From the cell containing the given text, extract its center point as [X, Y] coordinate. 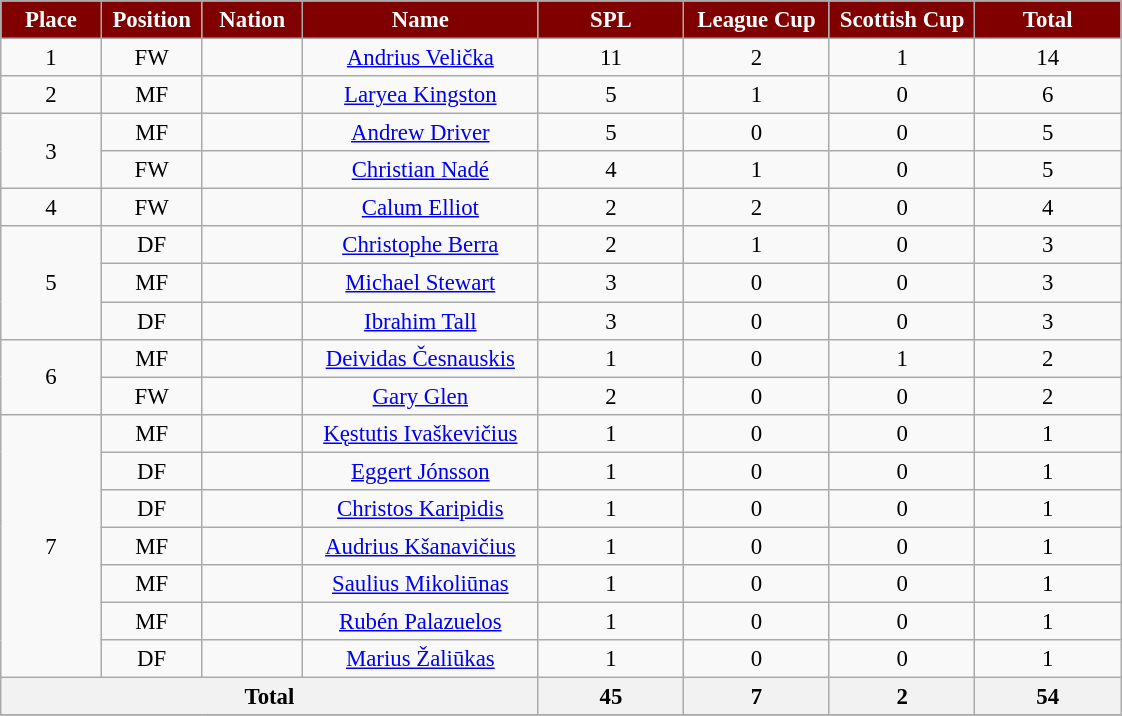
Marius Žaliūkas [421, 659]
14 [1048, 58]
Position [152, 20]
Christian Nadé [421, 170]
Audrius Kšanavičius [421, 546]
Rubén Palazuelos [421, 621]
Michael Stewart [421, 283]
Place [52, 20]
Scottish Cup [902, 20]
SPL [611, 20]
League Cup [757, 20]
Andrius Velička [421, 58]
Name [421, 20]
Kęstutis Ivaškevičius [421, 433]
Laryea Kingston [421, 95]
Gary Glen [421, 396]
Christos Karipidis [421, 509]
Andrew Driver [421, 133]
Ibrahim Tall [421, 321]
54 [1048, 697]
45 [611, 697]
Calum Elliot [421, 208]
Nation [252, 20]
Saulius Mikoliūnas [421, 584]
Deividas Česnauskis [421, 358]
Christophe Berra [421, 245]
Eggert Jónsson [421, 471]
11 [611, 58]
